Search for the cell housing the specified text and yield its [X, Y] center coordinate. 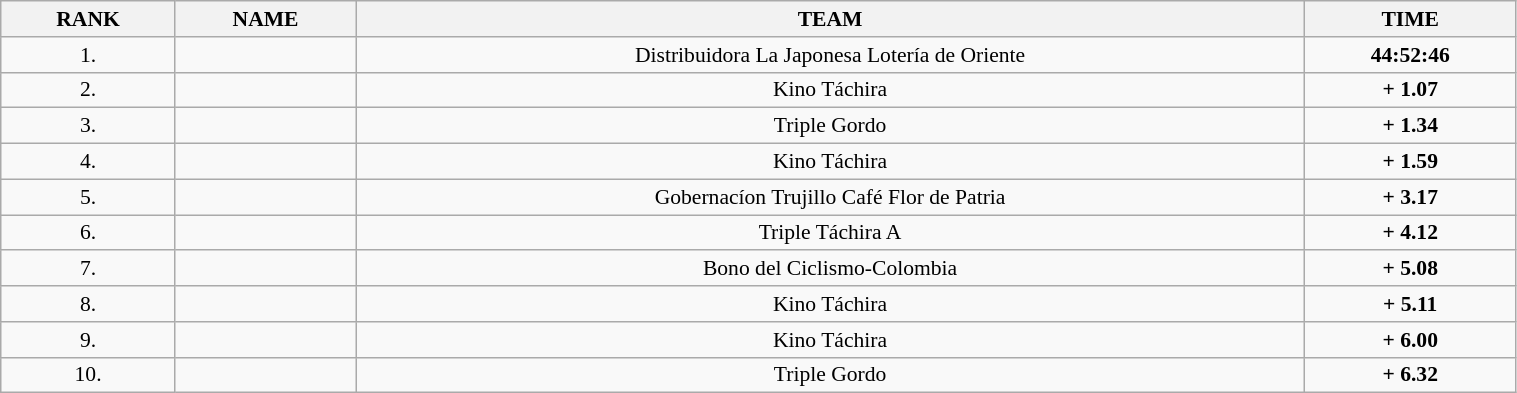
6. [88, 233]
+ 1.34 [1410, 126]
+ 5.11 [1410, 304]
TIME [1410, 19]
+ 4.12 [1410, 233]
+ 6.32 [1410, 375]
+ 1.07 [1410, 90]
4. [88, 162]
10. [88, 375]
+ 3.17 [1410, 197]
RANK [88, 19]
+ 1.59 [1410, 162]
TEAM [830, 19]
8. [88, 304]
Triple Táchira A [830, 233]
+ 6.00 [1410, 340]
Gobernacíon Trujillo Café Flor de Patria [830, 197]
44:52:46 [1410, 55]
Distribuidora La Japonesa Lotería de Oriente [830, 55]
+ 5.08 [1410, 269]
2. [88, 90]
7. [88, 269]
5. [88, 197]
3. [88, 126]
Bono del Ciclismo-Colombia [830, 269]
1. [88, 55]
9. [88, 340]
NAME [265, 19]
